For the text-containing cell, return its midpoint in [X, Y] coordinate format. 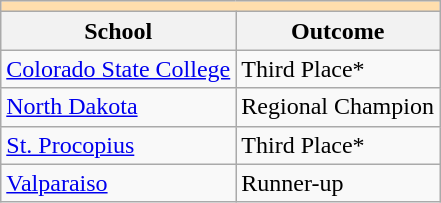
School [118, 31]
Outcome [338, 31]
St. Procopius [118, 145]
Regional Champion [338, 107]
Valparaiso [118, 183]
Runner-up [338, 183]
Colorado State College [118, 69]
North Dakota [118, 107]
